Return (x, y) of the center of cell containing provided text 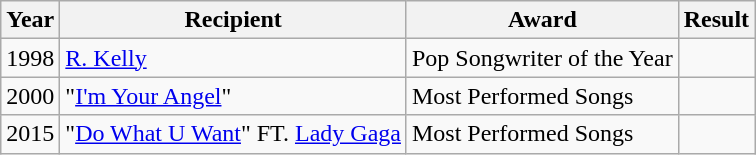
2015 (30, 134)
Award (542, 20)
1998 (30, 58)
Recipient (234, 20)
2000 (30, 96)
"Do What U Want" FT. Lady Gaga (234, 134)
Year (30, 20)
"I'm Your Angel" (234, 96)
Result (716, 20)
R. Kelly (234, 58)
Pop Songwriter of the Year (542, 58)
